Return the (x, y) coordinate for the center point of the cell that contains the specified text.  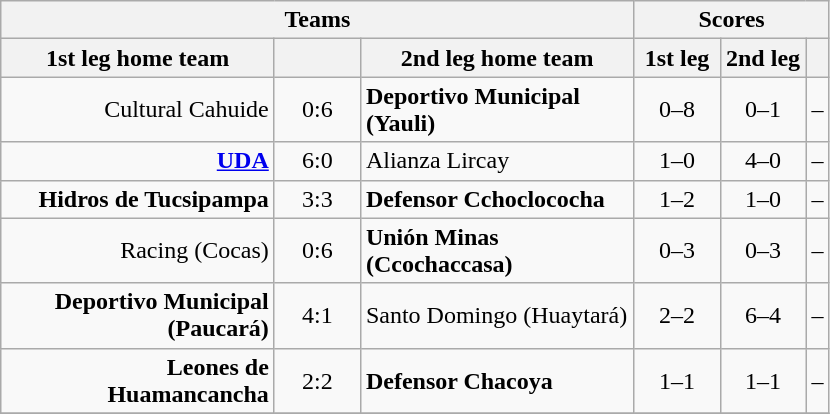
Unión Minas (Ccochaccasa) (497, 250)
1st leg (677, 58)
6–4 (763, 316)
Defensor Cchoclococha (497, 199)
Deportivo Municipal (Yauli) (497, 110)
Cultural Cahuide (138, 110)
Teams (318, 20)
Hidros de Tucsipampa (138, 199)
4–0 (763, 161)
3:3 (317, 199)
4:1 (317, 316)
Leones de Huamancancha (138, 380)
Scores (732, 20)
0–8 (677, 110)
6:0 (317, 161)
Alianza Lircay (497, 161)
Racing (Cocas) (138, 250)
0–1 (763, 110)
2:2 (317, 380)
2nd leg home team (497, 58)
2–2 (677, 316)
1–2 (677, 199)
1st leg home team (138, 58)
Deportivo Municipal (Paucará) (138, 316)
UDA (138, 161)
2nd leg (763, 58)
Defensor Chacoya (497, 380)
Santo Domingo (Huaytará) (497, 316)
